Capture the cell that displays the provided text and extract its [X, Y] central coordinate. 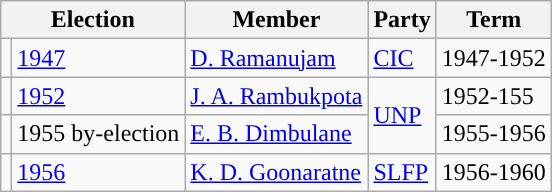
Term [494, 20]
1947 [98, 58]
1952 [98, 96]
1955-1956 [494, 134]
1956-1960 [494, 172]
E. B. Dimbulane [276, 134]
CIC [402, 58]
1947-1952 [494, 58]
Election [93, 20]
J. A. Rambukpota [276, 96]
Member [276, 20]
D. Ramanujam [276, 58]
SLFP [402, 172]
UNP [402, 115]
1952-155 [494, 96]
K. D. Goonaratne [276, 172]
1956 [98, 172]
Party [402, 20]
1955 by-election [98, 134]
